Identify which cell holds the provided text, then report its (x, y) central coordinate. 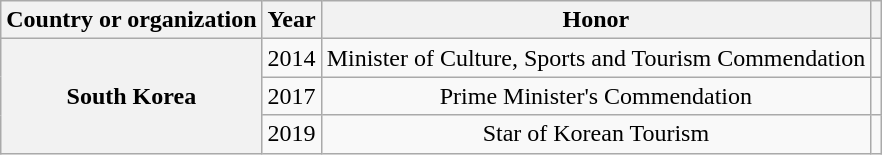
Year (292, 20)
Minister of Culture, Sports and Tourism Commendation (596, 58)
Country or organization (132, 20)
2019 (292, 134)
Star of Korean Tourism (596, 134)
2017 (292, 96)
2014 (292, 58)
Prime Minister's Commendation (596, 96)
South Korea (132, 96)
Honor (596, 20)
